Capture the cell that displays the provided text and extract its (X, Y) central coordinate. 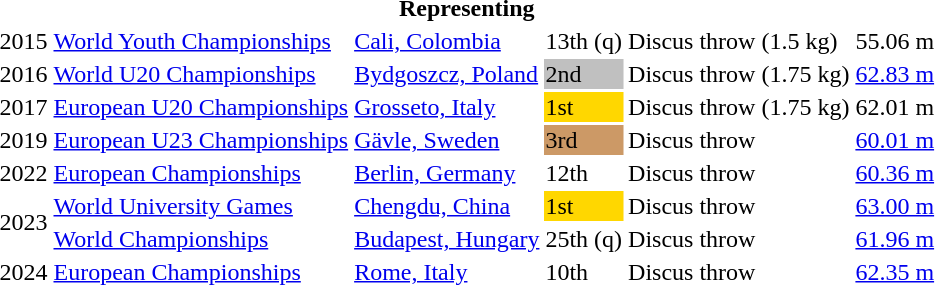
2nd (584, 74)
World University Games (201, 206)
25th (q) (584, 239)
Cali, Colombia (447, 41)
European U23 Championships (201, 140)
Gävle, Sweden (447, 140)
12th (584, 173)
Budapest, Hungary (447, 239)
3rd (584, 140)
World Youth Championships (201, 41)
European Championships (201, 173)
Chengdu, China (447, 206)
Berlin, Germany (447, 173)
European U20 Championships (201, 107)
Discus throw (1.5 kg) (739, 41)
Bydgoszcz, Poland (447, 74)
World Championships (201, 239)
13th (q) (584, 41)
World U20 Championships (201, 74)
Grosseto, Italy (447, 107)
